Return the [X, Y] coordinate for the center point of the cell that contains the specified text.  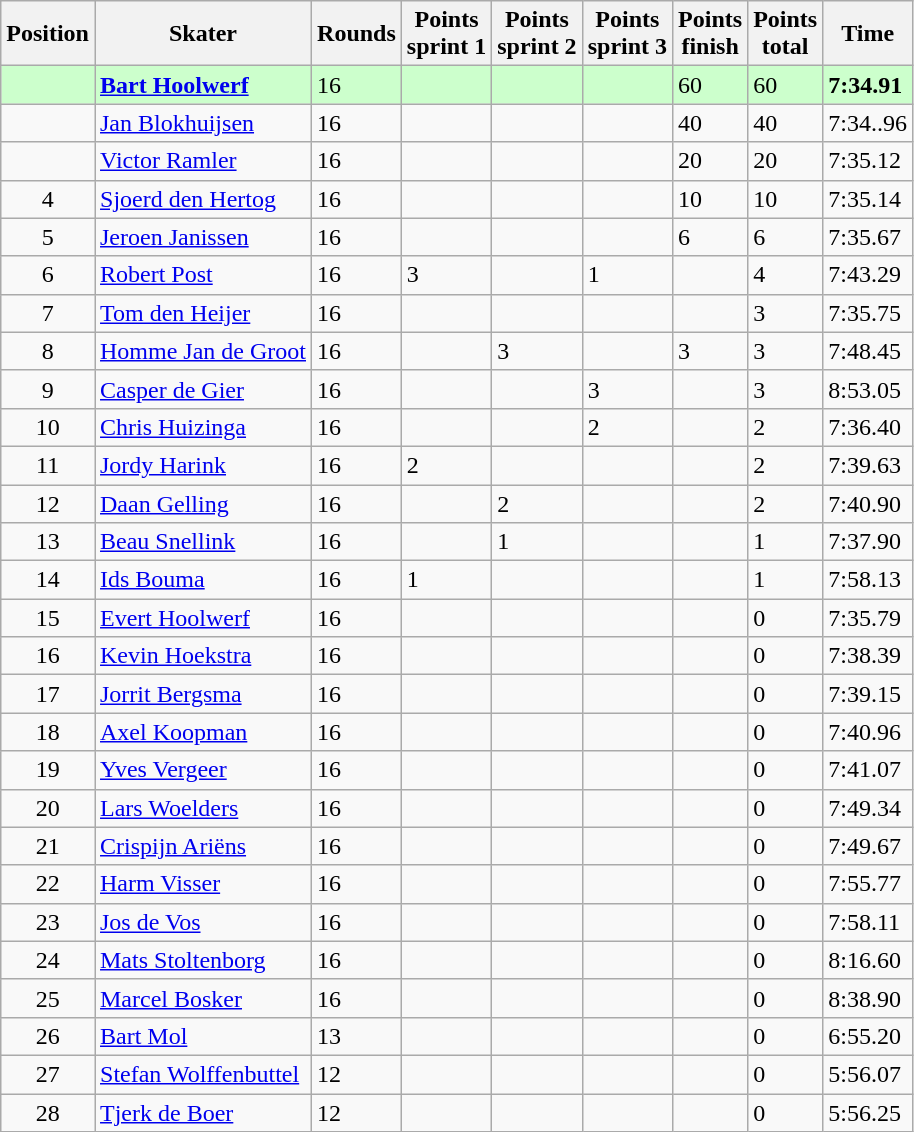
Position [48, 34]
7:58.11 [868, 922]
22 [48, 884]
Harm Visser [202, 884]
11 [48, 465]
Chris Huizinga [202, 427]
Beau Snellink [202, 542]
18 [48, 732]
Casper de Gier [202, 389]
7:35.12 [868, 161]
Marcel Bosker [202, 998]
Stefan Wolffenbuttel [202, 1074]
7:40.96 [868, 732]
7:35.67 [868, 237]
Sjoerd den Hertog [202, 199]
Jorrit Bergsma [202, 694]
Mats Stoltenborg [202, 960]
7:36.40 [868, 427]
Tom den Heijer [202, 313]
Axel Koopman [202, 732]
14 [48, 580]
Points finish [710, 34]
8:16.60 [868, 960]
Yves Vergeer [202, 770]
5 [48, 237]
Lars Woelders [202, 808]
7:40.90 [868, 503]
Points sprint 2 [537, 34]
Points sprint 1 [446, 34]
Crispijn Ariëns [202, 846]
Jeroen Janissen [202, 237]
27 [48, 1074]
Robert Post [202, 275]
7:55.77 [868, 884]
Victor Ramler [202, 161]
Jos de Vos [202, 922]
Bart Mol [202, 1036]
Bart Hoolwerf [202, 85]
19 [48, 770]
Rounds [357, 34]
21 [48, 846]
8 [48, 351]
Tjerk de Boer [202, 1113]
Time [868, 34]
7:39.15 [868, 694]
Skater [202, 34]
5:56.25 [868, 1113]
7:58.13 [868, 580]
6:55.20 [868, 1036]
Ids Bouma [202, 580]
8:38.90 [868, 998]
8:53.05 [868, 389]
9 [48, 389]
Points total [786, 34]
15 [48, 618]
7:35.14 [868, 199]
Jan Blokhuijsen [202, 123]
7:43.29 [868, 275]
7 [48, 313]
Daan Gelling [202, 503]
28 [48, 1113]
7:37.90 [868, 542]
7:35.79 [868, 618]
23 [48, 922]
7:34..96 [868, 123]
Kevin Hoekstra [202, 656]
7:39.63 [868, 465]
Homme Jan de Groot [202, 351]
24 [48, 960]
7:35.75 [868, 313]
25 [48, 998]
5:56.07 [868, 1074]
17 [48, 694]
7:49.67 [868, 846]
Evert Hoolwerf [202, 618]
7:49.34 [868, 808]
26 [48, 1036]
Points sprint 3 [627, 34]
7:41.07 [868, 770]
Jordy Harink [202, 465]
7:38.39 [868, 656]
7:48.45 [868, 351]
7:34.91 [868, 85]
